For the text-containing cell, return its midpoint in [x, y] coordinate format. 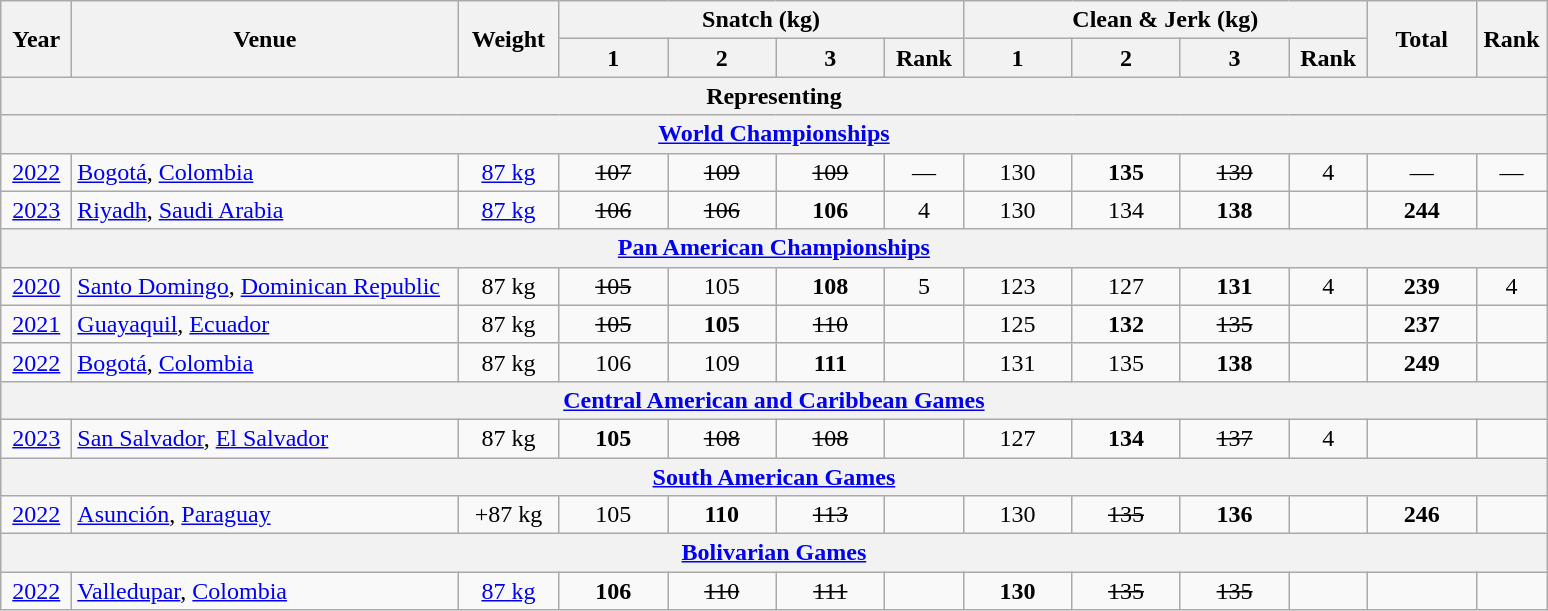
Central American and Caribbean Games [774, 400]
Valledupar, Colombia [265, 591]
Representing [774, 96]
249 [1422, 362]
Asunción, Paraguay [265, 515]
244 [1422, 210]
Clean & Jerk (kg) [1165, 20]
5 [924, 286]
Weight [508, 39]
South American Games [774, 477]
113 [830, 515]
Guayaquil, Ecuador [265, 324]
137 [1234, 438]
Year [36, 39]
Total [1422, 39]
2021 [36, 324]
237 [1422, 324]
Venue [265, 39]
+87 kg [508, 515]
107 [614, 172]
125 [1018, 324]
Santo Domingo, Dominican Republic [265, 286]
Riyadh, Saudi Arabia [265, 210]
Bolivarian Games [774, 553]
Pan American Championships [774, 248]
World Championships [774, 134]
246 [1422, 515]
136 [1234, 515]
239 [1422, 286]
139 [1234, 172]
San Salvador, El Salvador [265, 438]
132 [1126, 324]
2020 [36, 286]
123 [1018, 286]
Snatch (kg) [761, 20]
